Pinpoint the cell where the given text exists, returning its [x, y] midpoint coordinate. 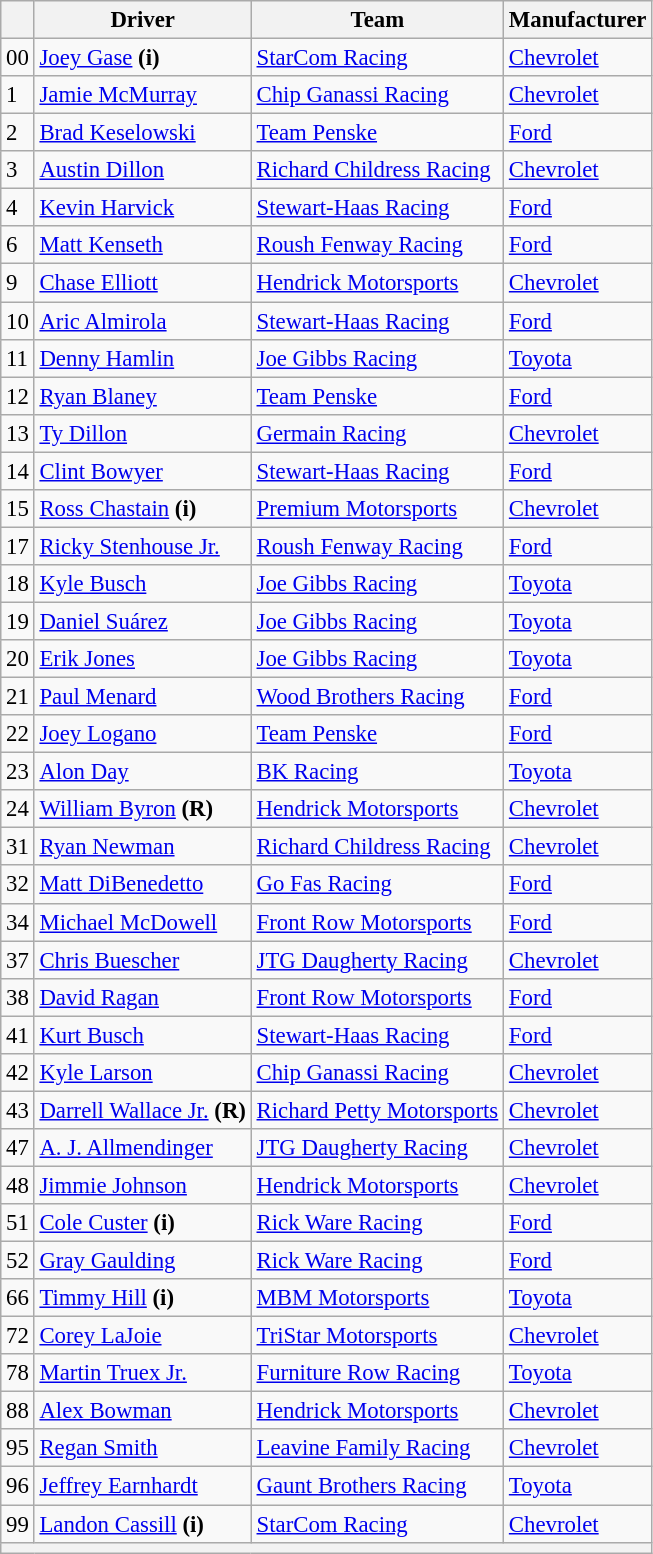
12 [18, 396]
00 [18, 58]
Ricky Stenhouse Jr. [142, 546]
David Ragan [142, 997]
Erik Jones [142, 659]
Corey LaJoie [142, 1336]
32 [18, 885]
11 [18, 358]
22 [18, 734]
78 [18, 1373]
52 [18, 1261]
3 [18, 170]
Matt Kenseth [142, 245]
Michael McDowell [142, 922]
13 [18, 433]
18 [18, 584]
43 [18, 1110]
95 [18, 1449]
42 [18, 1073]
Alex Bowman [142, 1411]
Daniel Suárez [142, 621]
1 [18, 95]
Kyle Larson [142, 1073]
Kevin Harvick [142, 208]
Team [377, 20]
47 [18, 1148]
Joey Gase (i) [142, 58]
Gaunt Brothers Racing [377, 1486]
Clint Bowyer [142, 471]
15 [18, 509]
31 [18, 847]
88 [18, 1411]
Chris Buescher [142, 960]
Wood Brothers Racing [377, 697]
BK Racing [377, 772]
38 [18, 997]
A. J. Allmendinger [142, 1148]
Cole Custer (i) [142, 1223]
20 [18, 659]
99 [18, 1524]
Driver [142, 20]
Kurt Busch [142, 1035]
Paul Menard [142, 697]
34 [18, 922]
Gray Gaulding [142, 1261]
66 [18, 1298]
96 [18, 1486]
24 [18, 809]
Landon Cassill (i) [142, 1524]
Brad Keselowski [142, 133]
72 [18, 1336]
William Byron (R) [142, 809]
14 [18, 471]
51 [18, 1223]
17 [18, 546]
37 [18, 960]
Jimmie Johnson [142, 1185]
Alon Day [142, 772]
19 [18, 621]
Jeffrey Earnhardt [142, 1486]
TriStar Motorsports [377, 1336]
9 [18, 283]
Denny Hamlin [142, 358]
4 [18, 208]
Ty Dillon [142, 433]
Chase Elliott [142, 283]
Germain Racing [377, 433]
10 [18, 321]
Joey Logano [142, 734]
Darrell Wallace Jr. (R) [142, 1110]
6 [18, 245]
MBM Motorsports [377, 1298]
Ross Chastain (i) [142, 509]
Ryan Blaney [142, 396]
Austin Dillon [142, 170]
Go Fas Racing [377, 885]
Furniture Row Racing [377, 1373]
41 [18, 1035]
Manufacturer [578, 20]
2 [18, 133]
Aric Almirola [142, 321]
23 [18, 772]
48 [18, 1185]
Premium Motorsports [377, 509]
Regan Smith [142, 1449]
Timmy Hill (i) [142, 1298]
Leavine Family Racing [377, 1449]
Jamie McMurray [142, 95]
Ryan Newman [142, 847]
Martin Truex Jr. [142, 1373]
Kyle Busch [142, 584]
21 [18, 697]
Matt DiBenedetto [142, 885]
Richard Petty Motorsports [377, 1110]
